Pinpoint the cell where the given text exists, returning its (X, Y) midpoint coordinate. 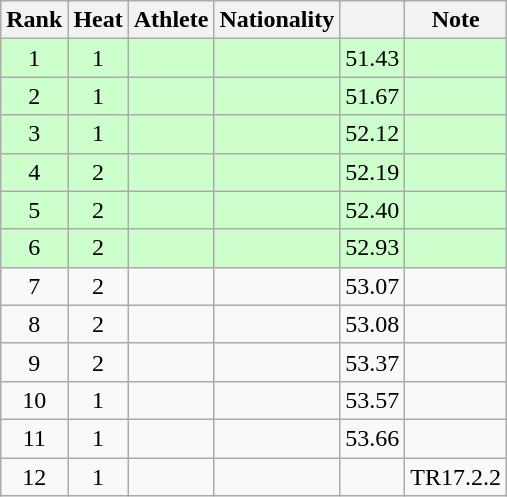
6 (34, 248)
9 (34, 362)
52.40 (372, 210)
53.57 (372, 400)
52.93 (372, 248)
Heat (98, 20)
10 (34, 400)
Nationality (277, 20)
5 (34, 210)
3 (34, 134)
Rank (34, 20)
Note (456, 20)
TR17.2.2 (456, 477)
4 (34, 172)
51.43 (372, 58)
52.12 (372, 134)
53.08 (372, 324)
12 (34, 477)
8 (34, 324)
52.19 (372, 172)
51.67 (372, 96)
7 (34, 286)
53.07 (372, 286)
53.66 (372, 438)
53.37 (372, 362)
11 (34, 438)
Athlete (171, 20)
